Pinpoint the cell where the given text exists, returning its [X, Y] midpoint coordinate. 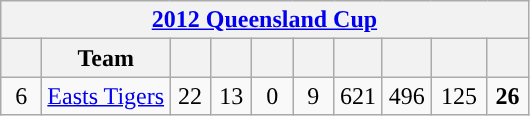
621 [358, 96]
9 [314, 96]
22 [190, 96]
125 [459, 96]
6 [22, 96]
496 [406, 96]
0 [272, 96]
Team [106, 58]
13 [232, 96]
2012 Queensland Cup [264, 20]
Easts Tigers [106, 96]
26 [508, 96]
